Provide the (X, Y) coordinate of the cell's center where the given text is located.  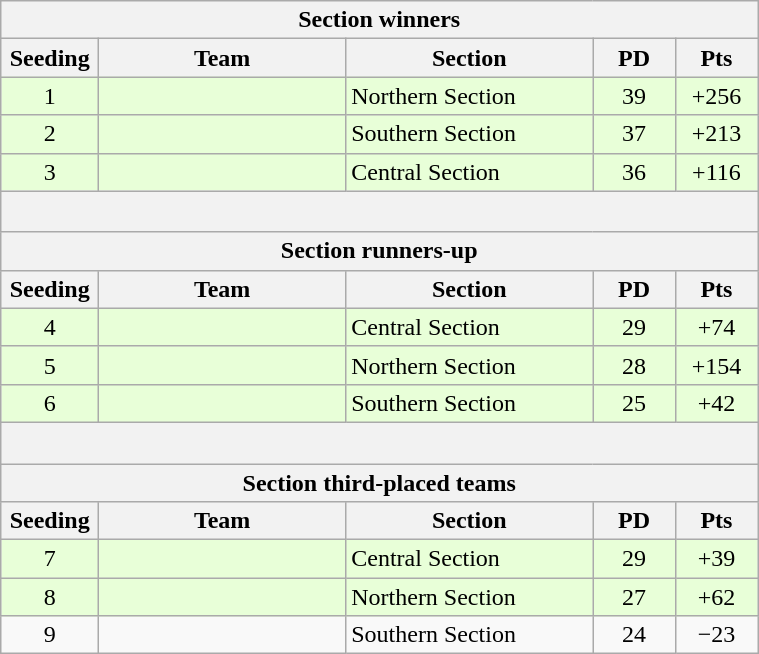
4 (50, 327)
Section third-placed teams (380, 483)
2 (50, 134)
+39 (716, 559)
Section winners (380, 20)
25 (634, 403)
+213 (716, 134)
+116 (716, 172)
39 (634, 96)
24 (634, 635)
6 (50, 403)
9 (50, 635)
Section runners-up (380, 251)
+62 (716, 597)
−23 (716, 635)
7 (50, 559)
1 (50, 96)
+256 (716, 96)
5 (50, 365)
+74 (716, 327)
28 (634, 365)
+42 (716, 403)
8 (50, 597)
37 (634, 134)
27 (634, 597)
36 (634, 172)
+154 (716, 365)
3 (50, 172)
